Find where the given text appears and provide that cell's center as (x, y) coordinate. 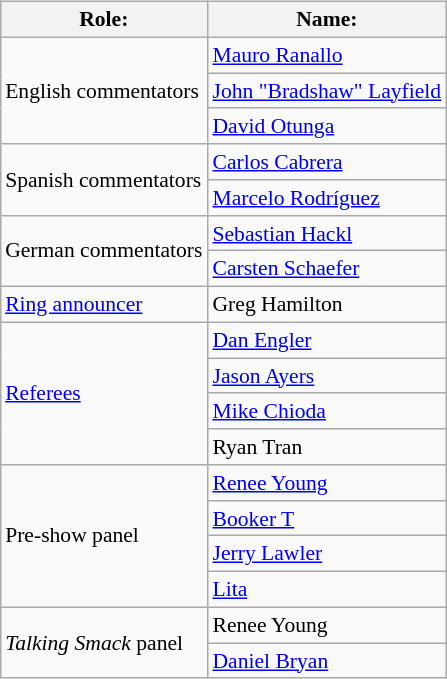
German commentators (104, 250)
John "Bradshaw" Layfield (326, 91)
Jason Ayers (326, 376)
Greg Hamilton (326, 305)
Carsten Schaefer (326, 269)
Sebastian Hackl (326, 233)
Referees (104, 393)
Carlos Cabrera (326, 162)
Mauro Ranallo (326, 55)
Ring announcer (104, 305)
David Otunga (326, 126)
Marcelo Rodríguez (326, 198)
Spanish commentators (104, 180)
Jerry Lawler (326, 554)
Ryan Tran (326, 447)
Mike Chioda (326, 411)
Pre-show panel (104, 536)
Role: (104, 20)
Lita (326, 590)
Booker T (326, 518)
Daniel Bryan (326, 661)
English commentators (104, 90)
Dan Engler (326, 340)
Name: (326, 20)
Talking Smack panel (104, 642)
